Extract the (X, Y) coordinate from the center of the cell holding the provided text.  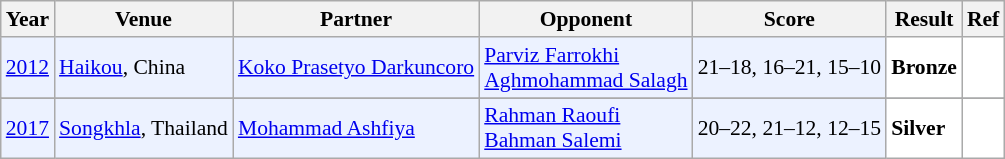
Venue (144, 19)
21–18, 16–21, 15–10 (790, 68)
Bronze (924, 68)
Parviz Farrokhi Aghmohammad Salagh (586, 68)
Result (924, 19)
2012 (28, 68)
Partner (356, 19)
Songkhla, Thailand (144, 128)
2017 (28, 128)
Rahman Raoufi Bahman Salemi (586, 128)
Score (790, 19)
Opponent (586, 19)
Haikou, China (144, 68)
20–22, 21–12, 12–15 (790, 128)
Ref (983, 19)
Year (28, 19)
Silver (924, 128)
Koko Prasetyo Darkuncoro (356, 68)
Mohammad Ashfiya (356, 128)
